Provide the (X, Y) coordinate of the cell's center where the given text is located.  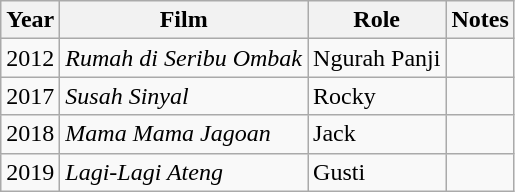
Rocky (377, 96)
Lagi-Lagi Ateng (184, 172)
Mama Mama Jagoan (184, 134)
Role (377, 20)
Susah Sinyal (184, 96)
2012 (30, 58)
Year (30, 20)
2019 (30, 172)
Rumah di Seribu Ombak (184, 58)
Gusti (377, 172)
Notes (480, 20)
Jack (377, 134)
2017 (30, 96)
2018 (30, 134)
Ngurah Panji (377, 58)
Film (184, 20)
